For the text-containing cell, return its midpoint in [x, y] coordinate format. 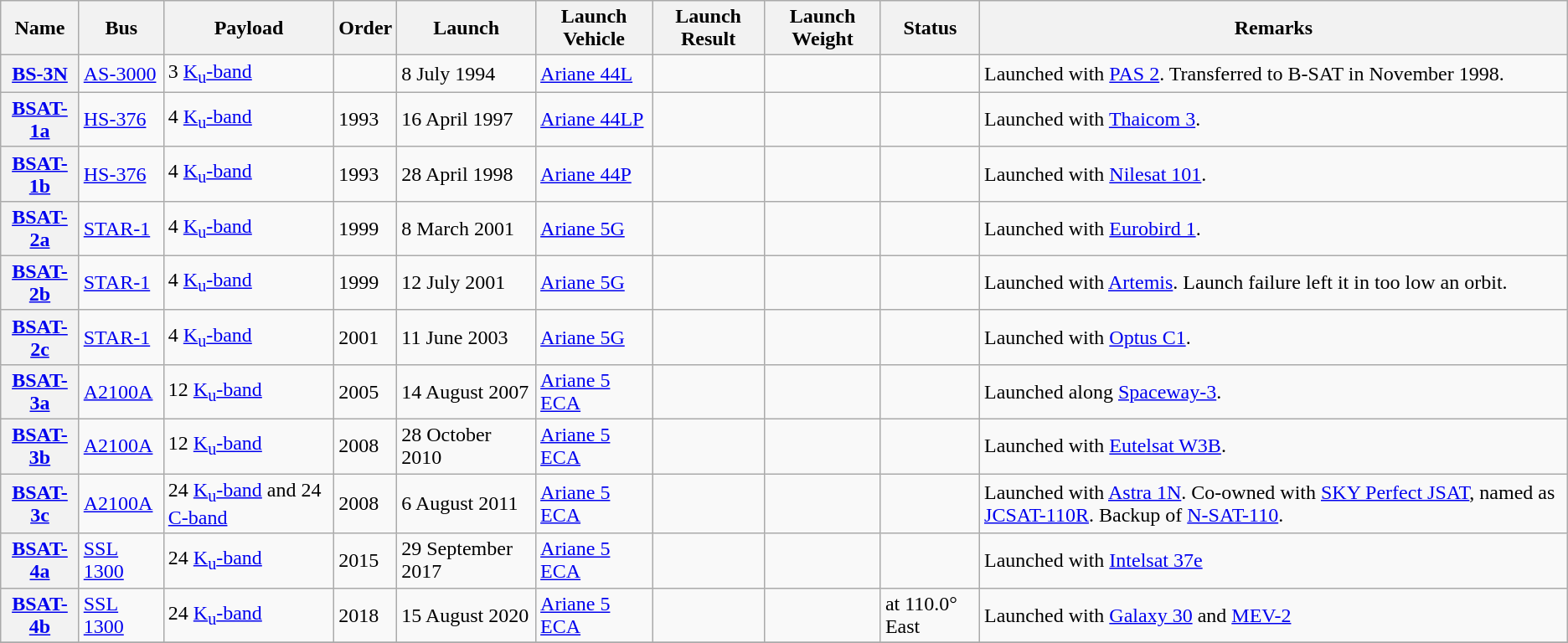
Payload [248, 28]
28 April 1998 [467, 174]
BSAT-2c [40, 337]
BSAT-1b [40, 174]
Launch [467, 28]
BSAT-4a [40, 561]
BSAT-3b [40, 447]
BS-3N [40, 74]
28 October 2010 [467, 447]
Launched with Intelsat 37e [1274, 561]
Launched with Optus C1. [1274, 337]
Bus [121, 28]
Launched with PAS 2. Transferred to B-SAT in November 1998. [1274, 74]
Launched with Eurobird 1. [1274, 228]
14 August 2007 [467, 392]
16 April 1997 [467, 119]
Name [40, 28]
BSAT-4b [40, 615]
at 110.0° East [930, 615]
AS-3000 [121, 74]
24 Ku-band and 24 C-band [248, 504]
BSAT-2b [40, 283]
3 Ku-band [248, 74]
29 September 2017 [467, 561]
Launched with Galaxy 30 and MEV-2 [1274, 615]
Launched with Artemis. Launch failure left it in too low an orbit. [1274, 283]
2018 [365, 615]
2001 [365, 337]
8 July 1994 [467, 74]
BSAT-3a [40, 392]
Launched with Astra 1N. Co-owned with SKY Perfect JSAT, named as JCSAT-110R. Backup of N-SAT-110. [1274, 504]
Launched with Thaicom 3. [1274, 119]
Launch Vehicle [595, 28]
Launch Result [709, 28]
6 August 2011 [467, 504]
BSAT-3c [40, 504]
2005 [365, 392]
Order [365, 28]
Launch Weight [823, 28]
Launched with Nilesat 101. [1274, 174]
Launched along Spaceway-3. [1274, 392]
15 August 2020 [467, 615]
Remarks [1274, 28]
8 March 2001 [467, 228]
Ariane 44LP [595, 119]
12 July 2001 [467, 283]
Launched with Eutelsat W3B. [1274, 447]
BSAT-2a [40, 228]
BSAT-1a [40, 119]
Status [930, 28]
11 June 2003 [467, 337]
Ariane 44P [595, 174]
2015 [365, 561]
Ariane 44L [595, 74]
